Determine the [X, Y] coordinate at the center of the cell enclosing the given text.  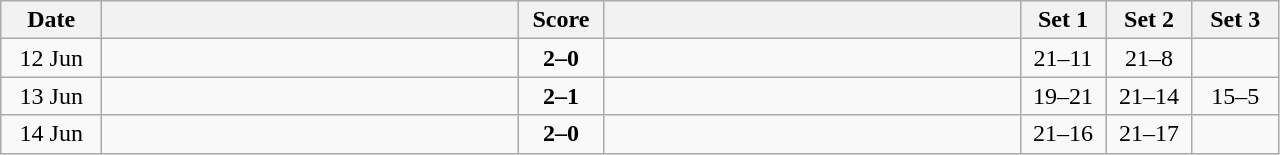
19–21 [1063, 96]
15–5 [1235, 96]
21–16 [1063, 134]
2–1 [561, 96]
21–11 [1063, 58]
Score [561, 20]
21–14 [1149, 96]
21–17 [1149, 134]
12 Jun [52, 58]
Set 1 [1063, 20]
Set 2 [1149, 20]
14 Jun [52, 134]
21–8 [1149, 58]
Date [52, 20]
13 Jun [52, 96]
Set 3 [1235, 20]
